Identify which cell holds the provided text, then report its [x, y] central coordinate. 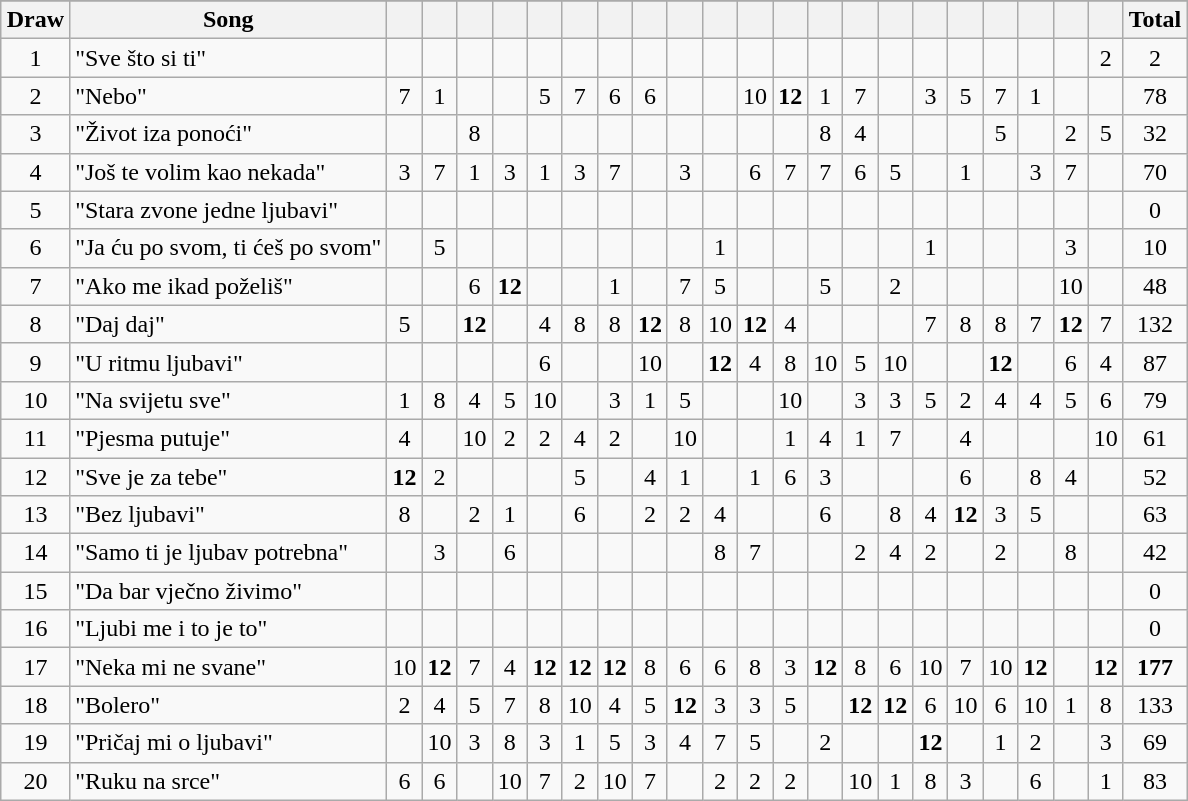
"Bolero" [228, 705]
"Daj daj" [228, 324]
"Bez ljubavi" [228, 515]
"Pjesma putuje" [228, 438]
79 [1155, 400]
132 [1155, 324]
78 [1155, 96]
Total [1155, 20]
17 [35, 667]
52 [1155, 477]
"Pričaj mi o ljubavi" [228, 743]
"Samo ti je ljubav potrebna" [228, 553]
83 [1155, 781]
Song [228, 20]
177 [1155, 667]
"Ako me ikad poželiš" [228, 286]
133 [1155, 705]
13 [35, 515]
18 [35, 705]
32 [1155, 134]
70 [1155, 172]
"Nebo" [228, 96]
69 [1155, 743]
15 [35, 591]
"Stara zvone jedne ljubavi" [228, 210]
16 [35, 629]
"Još te volim kao nekada" [228, 172]
"Da bar vječno živimo" [228, 591]
"U ritmu ljubavi" [228, 362]
"Sve što si ti" [228, 58]
42 [1155, 553]
14 [35, 553]
87 [1155, 362]
"Ljubi me i to je to" [228, 629]
Draw [35, 20]
"Neka mi ne svane" [228, 667]
"Ja ću po svom, ti ćeš po svom" [228, 248]
63 [1155, 515]
48 [1155, 286]
61 [1155, 438]
"Sve je za tebe" [228, 477]
11 [35, 438]
"Ruku na srce" [228, 781]
9 [35, 362]
"Život iza ponoći" [228, 134]
19 [35, 743]
20 [35, 781]
"Na svijetu sve" [228, 400]
